Detect which cell encompasses the target text, then output its (X, Y) center coordinate. 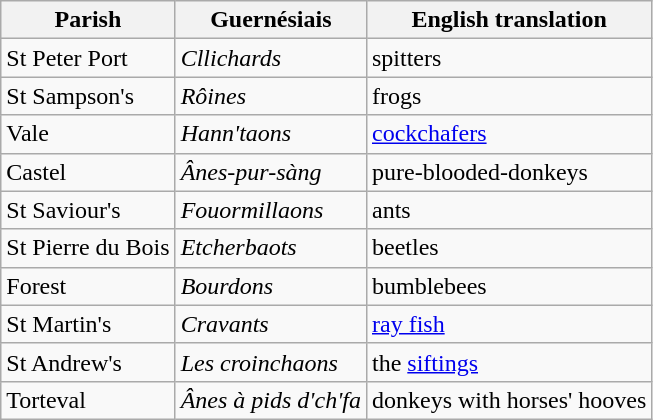
donkeys with horses' hooves (508, 400)
St Andrew's (88, 362)
bumblebees (508, 286)
Parish (88, 20)
Guernésiais (270, 20)
Hann'taons (270, 134)
Bourdons (270, 286)
English translation (508, 20)
St Martin's (88, 324)
Cllichards (270, 58)
St Pierre du Bois (88, 248)
Rôines (270, 96)
beetles (508, 248)
the siftings (508, 362)
Torteval (88, 400)
Fouormillaons (270, 210)
ray fish (508, 324)
Ânes à pids d'ch'fa (270, 400)
Castel (88, 172)
St Peter Port (88, 58)
pure-blooded-donkeys (508, 172)
St Saviour's (88, 210)
Forest (88, 286)
cockchafers (508, 134)
Les croinchaons (270, 362)
Ânes-pur-sàng (270, 172)
Vale (88, 134)
spitters (508, 58)
Cravants (270, 324)
ants (508, 210)
frogs (508, 96)
St Sampson's (88, 96)
Etcherbaots (270, 248)
